Output the (x, y) coordinate of the center of the cell containing the given text.  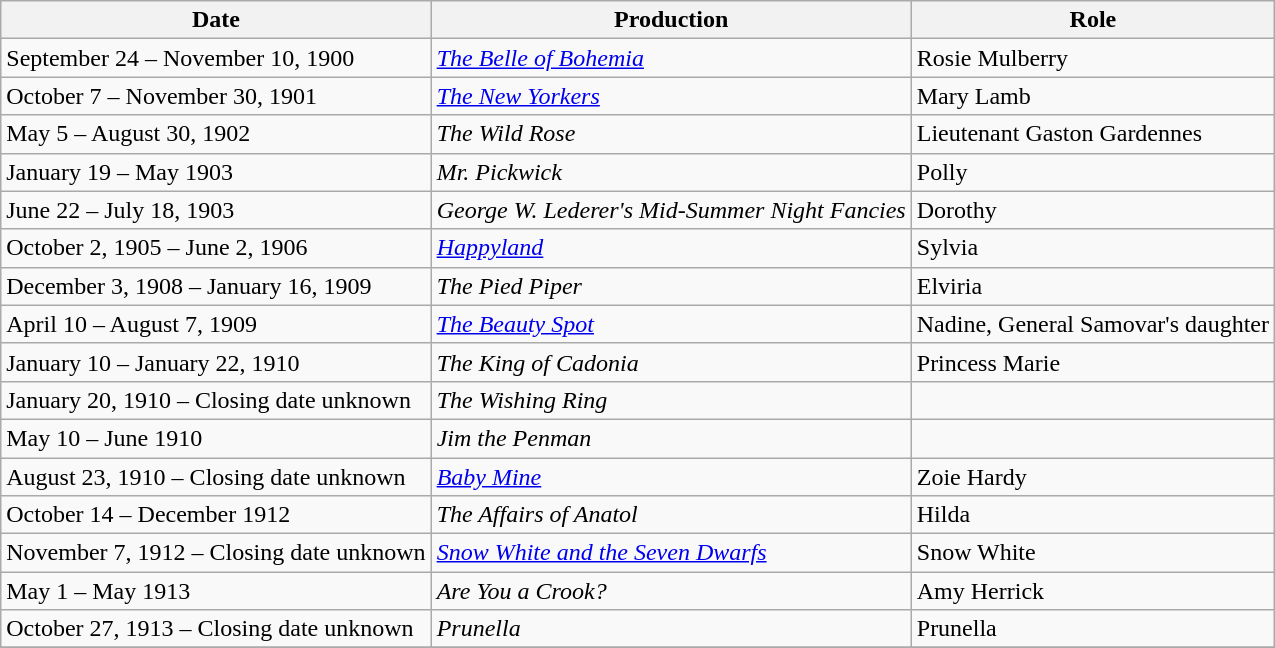
October 2, 1905 – June 2, 1906 (216, 248)
The Beauty Spot (671, 324)
Dorothy (1092, 210)
Zoie Hardy (1092, 477)
October 14 – December 1912 (216, 515)
Baby Mine (671, 477)
The King of Cadonia (671, 362)
Mary Lamb (1092, 96)
Amy Herrick (1092, 591)
Snow White (1092, 553)
The Wild Rose (671, 134)
The Pied Piper (671, 286)
Are You a Crook? (671, 591)
George W. Lederer's Mid-Summer Night Fancies (671, 210)
Princess Marie (1092, 362)
May 10 – June 1910 (216, 438)
Jim the Penman (671, 438)
May 1 – May 1913 (216, 591)
January 20, 1910 – Closing date unknown (216, 400)
November 7, 1912 – Closing date unknown (216, 553)
June 22 – July 18, 1903 (216, 210)
Snow White and the Seven Dwarfs (671, 553)
The Belle of Bohemia (671, 58)
Role (1092, 20)
January 10 – January 22, 1910 (216, 362)
Mr. Pickwick (671, 172)
Production (671, 20)
Hilda (1092, 515)
October 27, 1913 – Closing date unknown (216, 629)
The Affairs of Anatol (671, 515)
The Wishing Ring (671, 400)
Polly (1092, 172)
May 5 – August 30, 1902 (216, 134)
April 10 – August 7, 1909 (216, 324)
September 24 – November 10, 1900 (216, 58)
Lieutenant Gaston Gardennes (1092, 134)
October 7 – November 30, 1901 (216, 96)
Sylvia (1092, 248)
Happyland (671, 248)
Nadine, General Samovar's daughter (1092, 324)
Rosie Mulberry (1092, 58)
December 3, 1908 – January 16, 1909 (216, 286)
The New Yorkers (671, 96)
Date (216, 20)
August 23, 1910 – Closing date unknown (216, 477)
Elviria (1092, 286)
January 19 – May 1903 (216, 172)
